Detect which cell encompasses the target text, then output its [X, Y] center coordinate. 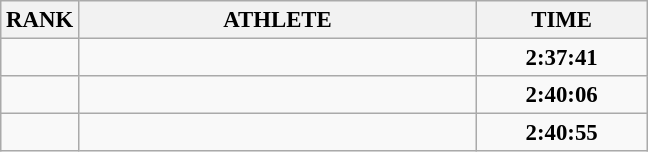
2:40:55 [562, 133]
RANK [40, 20]
2:37:41 [562, 58]
TIME [562, 20]
2:40:06 [562, 95]
ATHLETE [277, 20]
